Provide the [X, Y] coordinate of the cell's center where the given text is located.  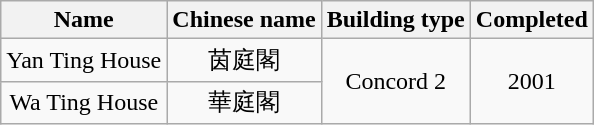
Name [84, 20]
Concord 2 [396, 82]
華庭閣 [244, 102]
Building type [396, 20]
Chinese name [244, 20]
Yan Ting House [84, 60]
茵庭閣 [244, 60]
Wa Ting House [84, 102]
Completed [532, 20]
2001 [532, 82]
